Return (X, Y) of the center of cell containing provided text 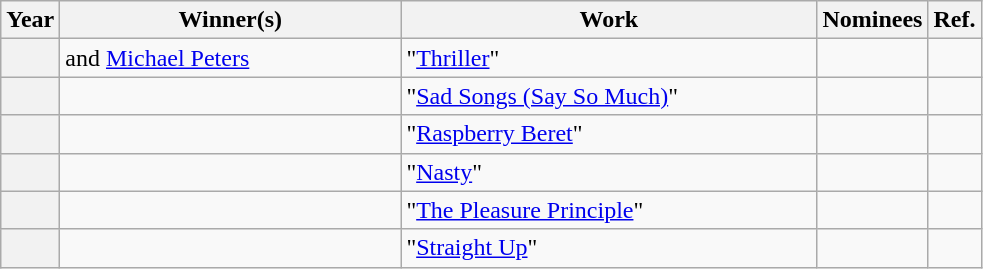
and Michael Peters (230, 58)
Winner(s) (230, 20)
"The Pleasure Principle" (609, 210)
Nominees (872, 20)
Year (30, 20)
"Raspberry Beret" (609, 134)
"Nasty" (609, 172)
"Thriller" (609, 58)
Ref. (954, 20)
Work (609, 20)
"Straight Up" (609, 248)
"Sad Songs (Say So Much)" (609, 96)
